Detect which cell encompasses the target text, then output its (x, y) center coordinate. 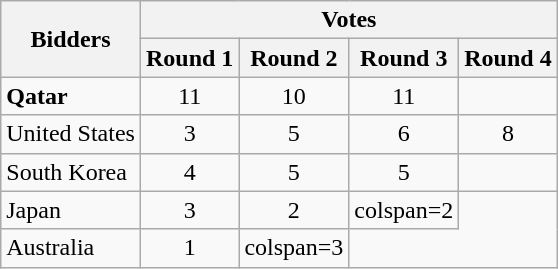
Round 1 (189, 58)
4 (189, 172)
1 (189, 248)
Round 2 (294, 58)
United States (71, 134)
Japan (71, 210)
colspan=2 (404, 210)
Qatar (71, 96)
2 (294, 210)
10 (294, 96)
6 (404, 134)
Round 4 (508, 58)
Votes (348, 20)
Bidders (71, 39)
Round 3 (404, 58)
colspan=3 (294, 248)
Australia (71, 248)
8 (508, 134)
South Korea (71, 172)
